Detect which cell encompasses the target text, then output its (x, y) center coordinate. 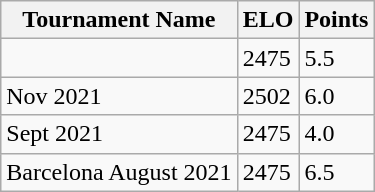
Barcelona August 2021 (119, 172)
6.0 (336, 96)
Tournament Name (119, 20)
6.5 (336, 172)
5.5 (336, 58)
2502 (268, 96)
4.0 (336, 134)
Points (336, 20)
Nov 2021 (119, 96)
ELO (268, 20)
Sept 2021 (119, 134)
